Output the [x, y] coordinate of the center of the cell containing the given text.  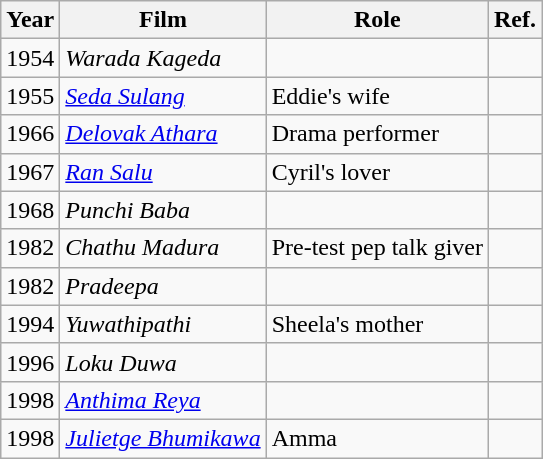
Year [30, 20]
Anthima Reya [163, 400]
1994 [30, 324]
Ref. [514, 20]
1954 [30, 58]
Seda Sulang [163, 96]
Ran Salu [163, 172]
Role [377, 20]
1955 [30, 96]
Sheela's mother [377, 324]
1967 [30, 172]
Drama performer [377, 134]
Amma [377, 438]
Cyril's lover [377, 172]
Eddie's wife [377, 96]
Chathu Madura [163, 248]
1968 [30, 210]
Warada Kageda [163, 58]
1996 [30, 362]
1966 [30, 134]
Pradeepa [163, 286]
Film [163, 20]
Loku Duwa [163, 362]
Delovak Athara [163, 134]
Julietge Bhumikawa [163, 438]
Yuwathipathi [163, 324]
Punchi Baba [163, 210]
Pre-test pep talk giver [377, 248]
